Provide the [x, y] coordinate of the cell's center where the given text is located.  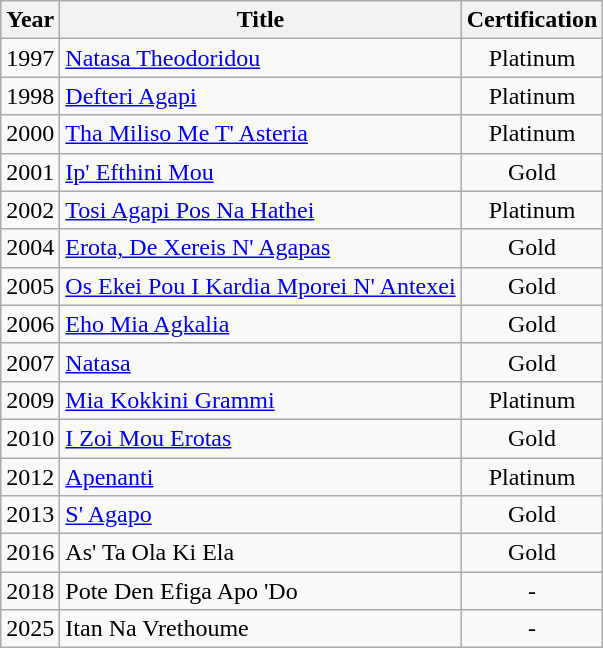
Os Ekei Pou I Kardia Mporei N' Antexei [260, 286]
2016 [30, 553]
Apenanti [260, 477]
1998 [30, 96]
2004 [30, 248]
Defteri Agapi [260, 96]
Eho Mia Agkalia [260, 324]
2009 [30, 400]
Natasa Theodoridou [260, 58]
2000 [30, 134]
2025 [30, 629]
Tosi Agapi Pos Na Hathei [260, 210]
2013 [30, 515]
2006 [30, 324]
Title [260, 20]
2010 [30, 438]
As' Ta Ola Ki Ela [260, 553]
Itan Na Vrethoume [260, 629]
Pote Den Efiga Apo 'Do [260, 591]
Erota, De Xereis N' Agapas [260, 248]
Mia Kokkini Grammi [260, 400]
2001 [30, 172]
1997 [30, 58]
Ip' Efthini Mou [260, 172]
2002 [30, 210]
S' Agapo [260, 515]
2018 [30, 591]
Tha Miliso Me T' Asteria [260, 134]
2012 [30, 477]
2005 [30, 286]
I Zoi Mou Erotas [260, 438]
Natasa [260, 362]
Year [30, 20]
2007 [30, 362]
Certification [532, 20]
